Determine the [x, y] coordinate at the center of the cell enclosing the given text.  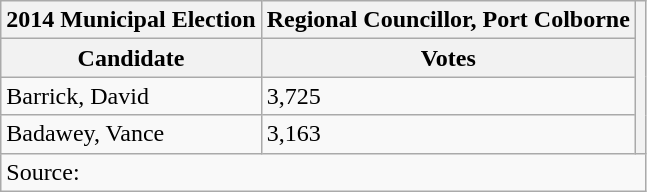
Regional Councillor, Port Colborne [448, 20]
Candidate [131, 58]
Barrick, David [131, 96]
2014 Municipal Election [131, 20]
3,163 [448, 134]
Badawey, Vance [131, 134]
3,725 [448, 96]
Source: [324, 172]
Votes [448, 58]
